Capture the cell that displays the provided text and extract its [x, y] central coordinate. 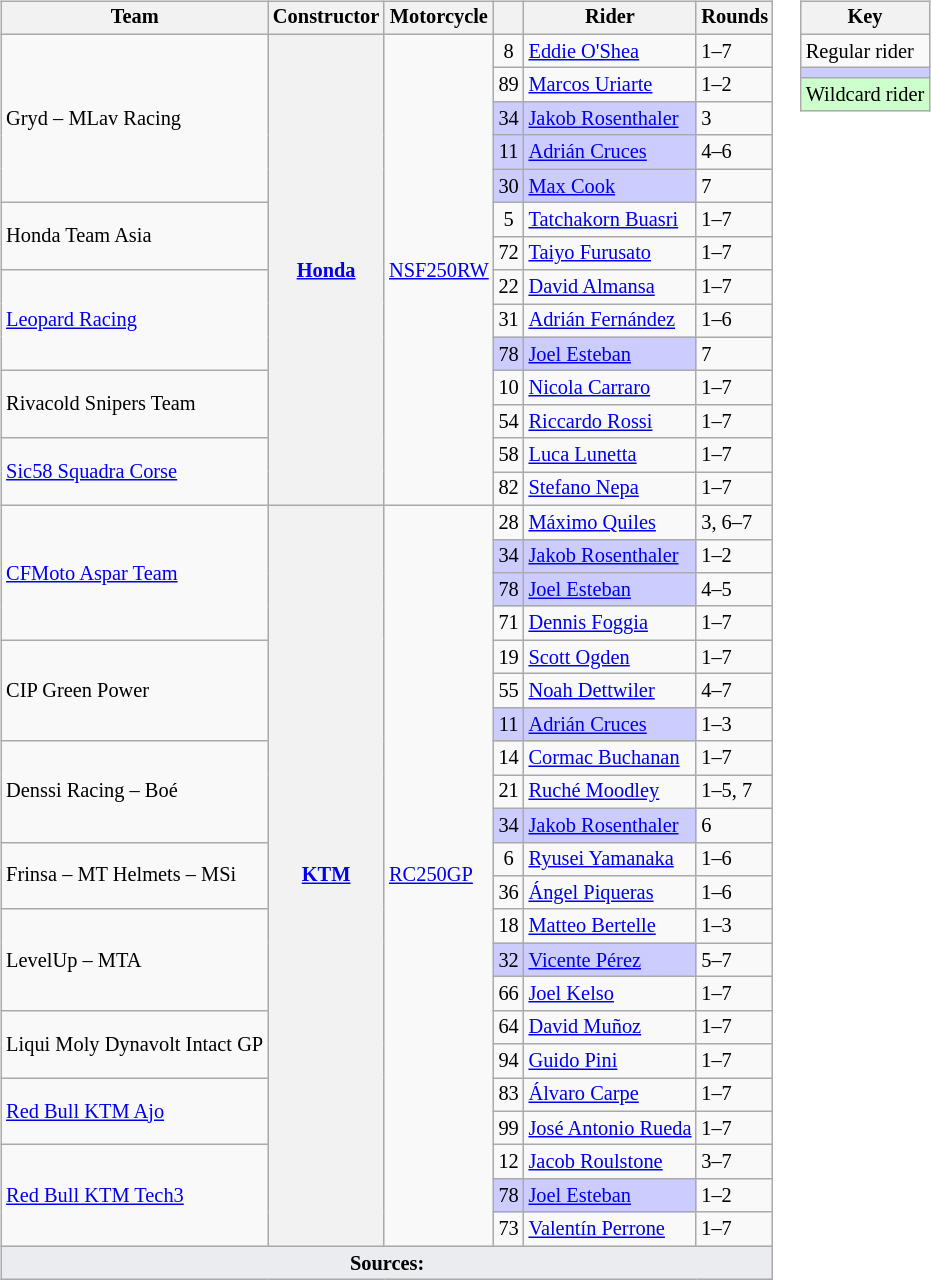
Ruché Moodley [610, 792]
José Antonio Rueda [610, 1128]
Riccardo Rossi [610, 422]
94 [509, 1061]
1–5, 7 [734, 792]
4–6 [734, 152]
Regular rider [865, 51]
Liqui Moly Dynavolt Intact GP [134, 1044]
Jacob Roulstone [610, 1162]
64 [509, 1027]
10 [509, 388]
Tatchakorn Buasri [610, 220]
Rivacold Snipers Team [134, 404]
Honda Team Asia [134, 236]
82 [509, 489]
LevelUp – MTA [134, 960]
8 [509, 51]
72 [509, 253]
4–7 [734, 691]
Matteo Bertelle [610, 926]
55 [509, 691]
22 [509, 287]
David Muñoz [610, 1027]
Nicola Carraro [610, 388]
28 [509, 522]
Rider [610, 18]
Sic58 Squadra Corse [134, 472]
Máximo Quiles [610, 522]
RC250GP [438, 875]
Red Bull KTM Tech3 [134, 1196]
30 [509, 186]
73 [509, 1229]
Stefano Nepa [610, 489]
Ángel Piqueras [610, 893]
Eddie O'Shea [610, 51]
66 [509, 994]
CIP Green Power [134, 690]
36 [509, 893]
Valentín Perrone [610, 1229]
David Almansa [610, 287]
5 [509, 220]
5–7 [734, 960]
Constructor [326, 18]
31 [509, 321]
Frinsa – MT Helmets – MSi [134, 876]
Dennis Foggia [610, 623]
Luca Lunetta [610, 455]
KTM [326, 875]
Motorcycle [438, 18]
Denssi Racing – Boé [134, 792]
Key [865, 18]
Ryusei Yamanaka [610, 859]
Scott Ogden [610, 657]
Adrián Fernández [610, 321]
Team [134, 18]
21 [509, 792]
19 [509, 657]
Álvaro Carpe [610, 1095]
Leopard Racing [134, 320]
12 [509, 1162]
Guido Pini [610, 1061]
CFMoto Aspar Team [134, 572]
Vicente Pérez [610, 960]
Sources: [387, 1263]
Red Bull KTM Ajo [134, 1112]
Honda [326, 270]
54 [509, 422]
Gryd – MLav Racing [134, 118]
3 [734, 119]
Marcos Uriarte [610, 85]
58 [509, 455]
3–7 [734, 1162]
71 [509, 623]
Cormac Buchanan [610, 758]
14 [509, 758]
Max Cook [610, 186]
18 [509, 926]
Joel Kelso [610, 994]
32 [509, 960]
99 [509, 1128]
3, 6–7 [734, 522]
Taiyo Furusato [610, 253]
Rounds [734, 18]
Wildcard rider [865, 95]
Noah Dettwiler [610, 691]
89 [509, 85]
NSF250RW [438, 270]
4–5 [734, 590]
83 [509, 1095]
